Determine the [x, y] coordinate at the center of the cell enclosing the given text.  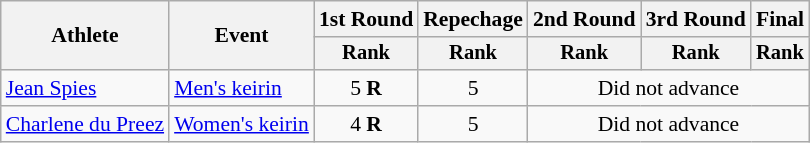
Final [780, 19]
Charlene du Preez [85, 124]
3rd Round [696, 19]
Women's keirin [242, 124]
Men's keirin [242, 88]
Jean Spies [85, 88]
Event [242, 36]
2nd Round [584, 19]
5 R [366, 88]
Athlete [85, 36]
Repechage [473, 19]
1st Round [366, 19]
4 R [366, 124]
